For the text-containing cell, return its midpoint in (X, Y) coordinate format. 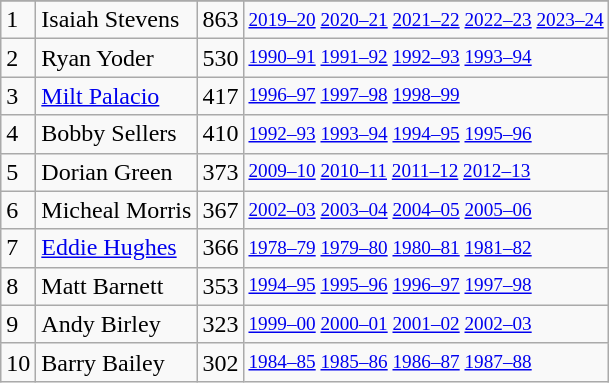
2002–03 2003–04 2004–05 2005–06 (426, 210)
1 (18, 20)
1978–79 1979–80 1980–81 1981–82 (426, 248)
1992–93 1993–94 1994–95 1995–96 (426, 134)
Matt Barnett (116, 286)
367 (220, 210)
863 (220, 20)
417 (220, 96)
373 (220, 172)
9 (18, 324)
5 (18, 172)
Micheal Morris (116, 210)
1984–85 1985–86 1986–87 1987–88 (426, 362)
302 (220, 362)
2009–10 2010–11 2011–12 2012–13 (426, 172)
Ryan Yoder (116, 58)
410 (220, 134)
8 (18, 286)
353 (220, 286)
2 (18, 58)
323 (220, 324)
1999–00 2000–01 2001–02 2002–03 (426, 324)
1994–95 1995–96 1996–97 1997–98 (426, 286)
2019–20 2020–21 2021–22 2022–23 2023–24 (426, 20)
7 (18, 248)
4 (18, 134)
1996–97 1997–98 1998–99 (426, 96)
6 (18, 210)
Isaiah Stevens (116, 20)
366 (220, 248)
Milt Palacio (116, 96)
Bobby Sellers (116, 134)
3 (18, 96)
10 (18, 362)
530 (220, 58)
1990–91 1991–92 1992–93 1993–94 (426, 58)
Andy Birley (116, 324)
Barry Bailey (116, 362)
Eddie Hughes (116, 248)
Dorian Green (116, 172)
